For the text-containing cell, return its midpoint in (x, y) coordinate format. 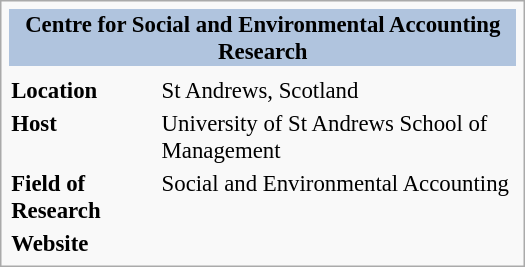
Host (84, 136)
Centre for Social and Environmental Accounting Research (263, 38)
Website (84, 243)
University of St Andrews School of Management (338, 136)
Social and Environmental Accounting (338, 196)
Location (84, 90)
St Andrews, Scotland (338, 90)
Field of Research (84, 196)
